For the text-containing cell, return its midpoint in [X, Y] coordinate format. 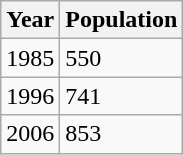
Population [122, 20]
1985 [30, 58]
853 [122, 134]
2006 [30, 134]
1996 [30, 96]
550 [122, 58]
741 [122, 96]
Year [30, 20]
